Output the (X, Y) coordinate of the center of the cell containing the given text.  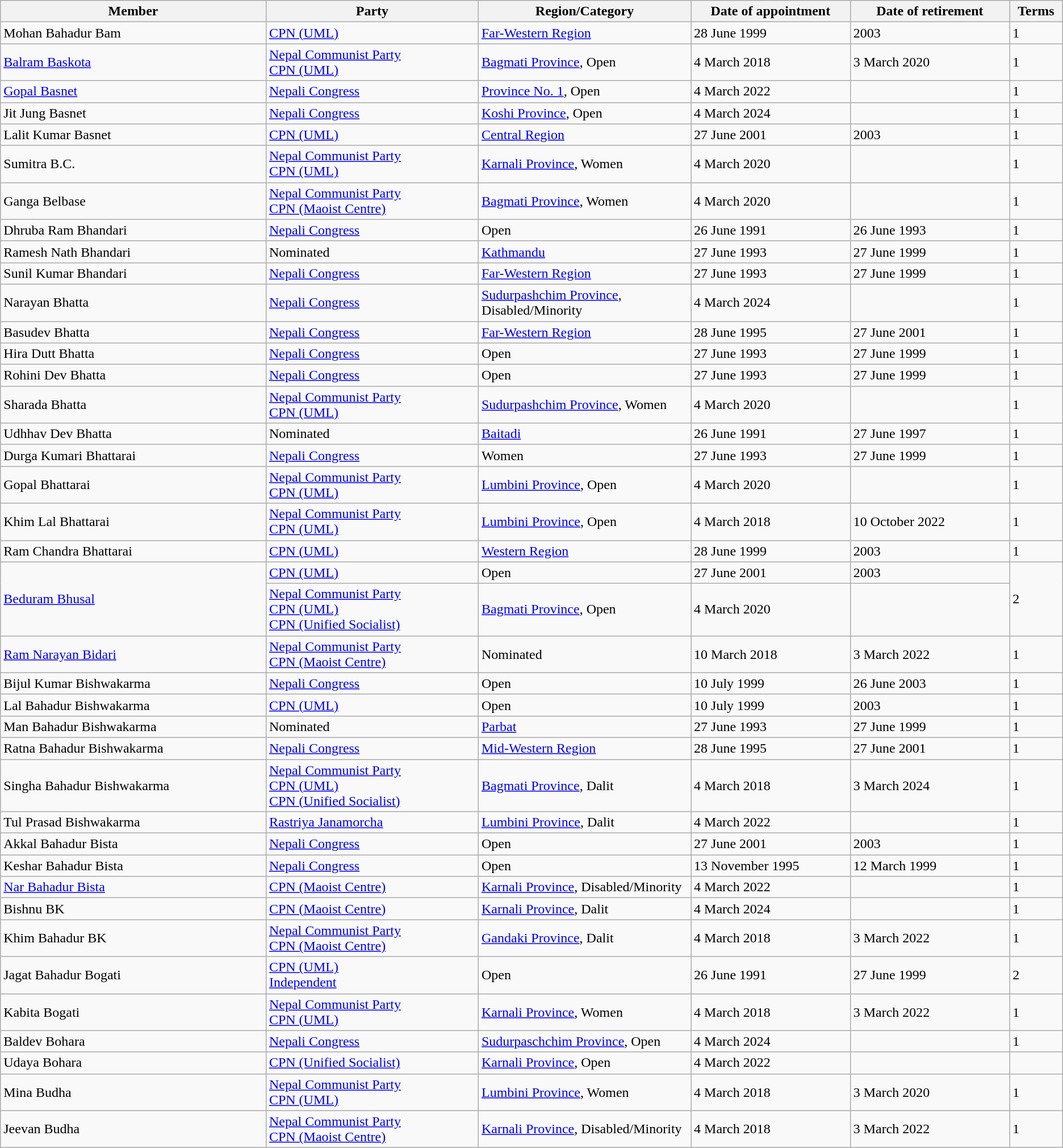
Region/Category (584, 11)
Singha Bahadur Bishwakarma (133, 785)
Koshi Province, Open (584, 113)
12 March 1999 (930, 866)
Member (133, 11)
26 June 2003 (930, 683)
Date of appointment (771, 11)
Jeevan Budha (133, 1129)
Nar Bahadur Bista (133, 887)
CPN (UML)Independent (372, 975)
Dhruba Ram Bhandari (133, 230)
Kabita Bogati (133, 1012)
Province No. 1, Open (584, 91)
3 March 2024 (930, 785)
Sunil Kumar Bhandari (133, 273)
Gopal Basnet (133, 91)
Jagat Bahadur Bogati (133, 975)
Women (584, 456)
Bijul Kumar Bishwakarma (133, 683)
Narayan Bhatta (133, 302)
Central Region (584, 135)
Ramesh Nath Bhandari (133, 252)
Durga Kumari Bhattarai (133, 456)
Tul Prasad Bishwakarma (133, 823)
Bishnu BK (133, 909)
Hira Dutt Bhatta (133, 354)
Baitadi (584, 434)
Khim Lal Bhattarai (133, 521)
Jit Jung Basnet (133, 113)
CPN (Unified Socialist) (372, 1063)
Ram Narayan Bidari (133, 654)
Akkal Bahadur Bista (133, 844)
Bagmati Province, Dalit (584, 785)
Man Bahadur Bishwakarma (133, 727)
Parbat (584, 727)
Basudev Bhatta (133, 332)
Bagmati Province, Women (584, 201)
Lumbini Province, Women (584, 1092)
10 March 2018 (771, 654)
Rohini Dev Bhatta (133, 375)
27 June 1997 (930, 434)
Ram Chandra Bhattarai (133, 551)
Karnali Province, Open (584, 1063)
Khim Bahadur BK (133, 938)
Sudurpashchim Province, Women (584, 404)
Rastriya Janamorcha (372, 823)
Lumbini Province, Dalit (584, 823)
Karnali Province, Dalit (584, 909)
Keshar Bahadur Bista (133, 866)
Balram Baskota (133, 62)
Terms (1036, 11)
Sudurpashchim Province, Disabled/Minority (584, 302)
Sharada Bhatta (133, 404)
Baldev Bohara (133, 1041)
Mid-Western Region (584, 748)
Gandaki Province, Dalit (584, 938)
10 October 2022 (930, 521)
Sumitra B.C. (133, 164)
Beduram Bhusal (133, 599)
Kathmandu (584, 252)
Sudurpaschchim Province, Open (584, 1041)
Mina Budha (133, 1092)
Lalit Kumar Basnet (133, 135)
Udaya Bohara (133, 1063)
Ganga Belbase (133, 201)
26 June 1993 (930, 230)
Western Region (584, 551)
Date of retirement (930, 11)
Mohan Bahadur Bam (133, 33)
Ratna Bahadur Bishwakarma (133, 748)
Lal Bahadur Bishwakarma (133, 705)
Party (372, 11)
Gopal Bhattarai (133, 485)
13 November 1995 (771, 866)
Udhhav Dev Bhatta (133, 434)
